Identify which cell holds the provided text, then report its [x, y] central coordinate. 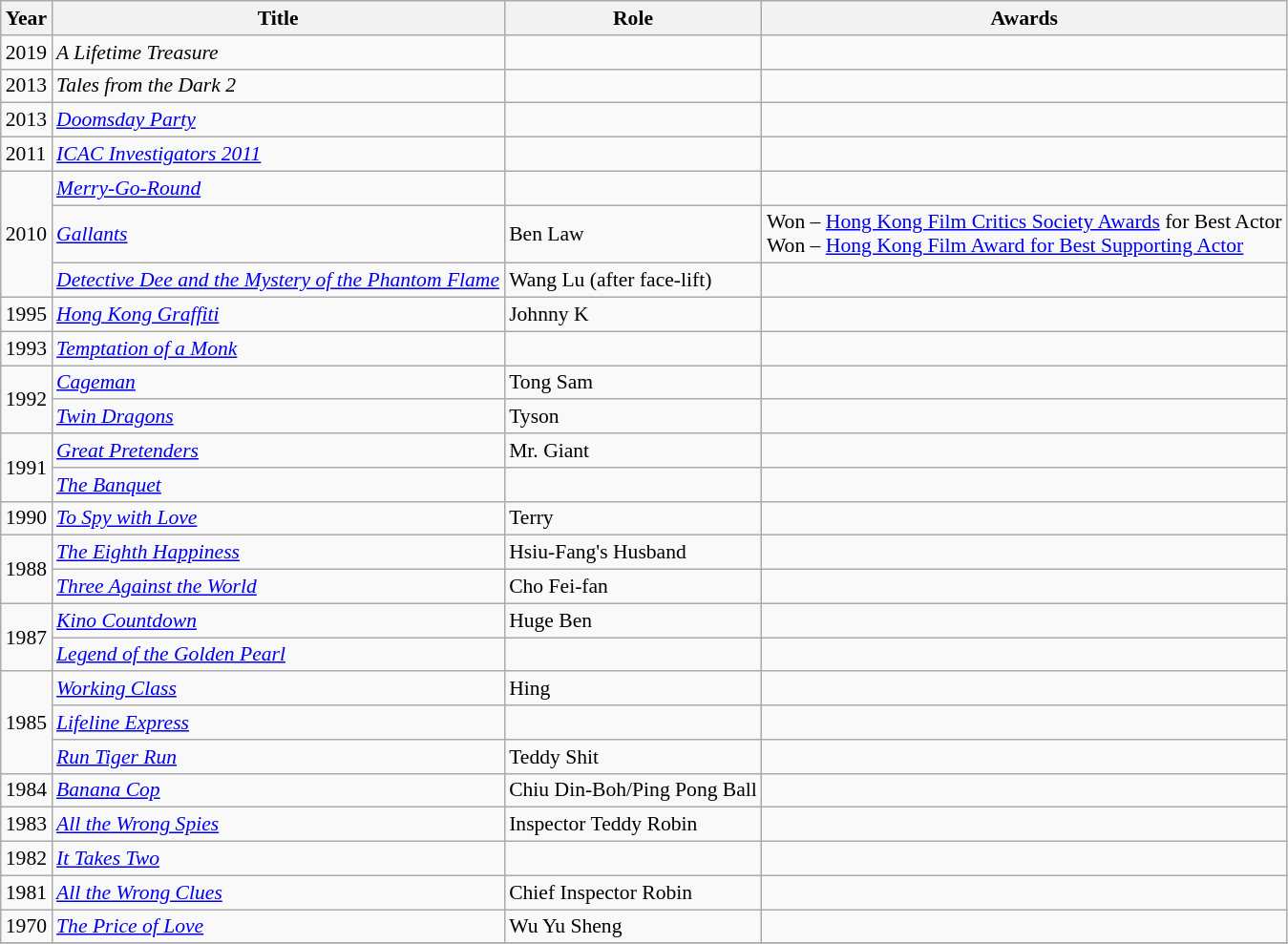
Merry-Go-Round [278, 188]
Wu Yu Sheng [633, 927]
Inspector Teddy Robin [633, 825]
Ben Law [633, 235]
ICAC Investigators 2011 [278, 155]
Role [633, 18]
All the Wrong Clues [278, 892]
1992 [27, 399]
1987 [27, 638]
Three Against the World [278, 587]
Chiu Din-Boh/Ping Pong Ball [633, 790]
Mr. Giant [633, 451]
Wang Lu (after face-lift) [633, 281]
1981 [27, 892]
2019 [27, 52]
Chief Inspector Robin [633, 892]
The Price of Love [278, 927]
To Spy with Love [278, 518]
Hing [633, 689]
Working Class [278, 689]
Cageman [278, 383]
1988 [27, 569]
2010 [27, 234]
Great Pretenders [278, 451]
Tyson [633, 417]
1993 [27, 348]
1982 [27, 859]
Doomsday Party [278, 120]
1995 [27, 315]
It Takes Two [278, 859]
Hong Kong Graffiti [278, 315]
Huge Ben [633, 620]
Cho Fei-fan [633, 587]
Hsiu-Fang's Husband [633, 553]
The Eighth Happiness [278, 553]
Title [278, 18]
1985 [27, 724]
1991 [27, 468]
Banana Cop [278, 790]
Year [27, 18]
Tong Sam [633, 383]
Legend of the Golden Pearl [278, 655]
Tales from the Dark 2 [278, 86]
2011 [27, 155]
All the Wrong Spies [278, 825]
Temptation of a Monk [278, 348]
Kino Countdown [278, 620]
Awards [1024, 18]
Johnny K [633, 315]
1984 [27, 790]
Detective Dee and the Mystery of the Phantom Flame [278, 281]
1990 [27, 518]
Terry [633, 518]
A Lifetime Treasure [278, 52]
1983 [27, 825]
The Banquet [278, 485]
Run Tiger Run [278, 757]
Lifeline Express [278, 723]
Teddy Shit [633, 757]
Twin Dragons [278, 417]
1970 [27, 927]
Won – Hong Kong Film Critics Society Awards for Best ActorWon – Hong Kong Film Award for Best Supporting Actor [1024, 235]
Gallants [278, 235]
